Search for the cell housing the specified text and yield its (X, Y) center coordinate. 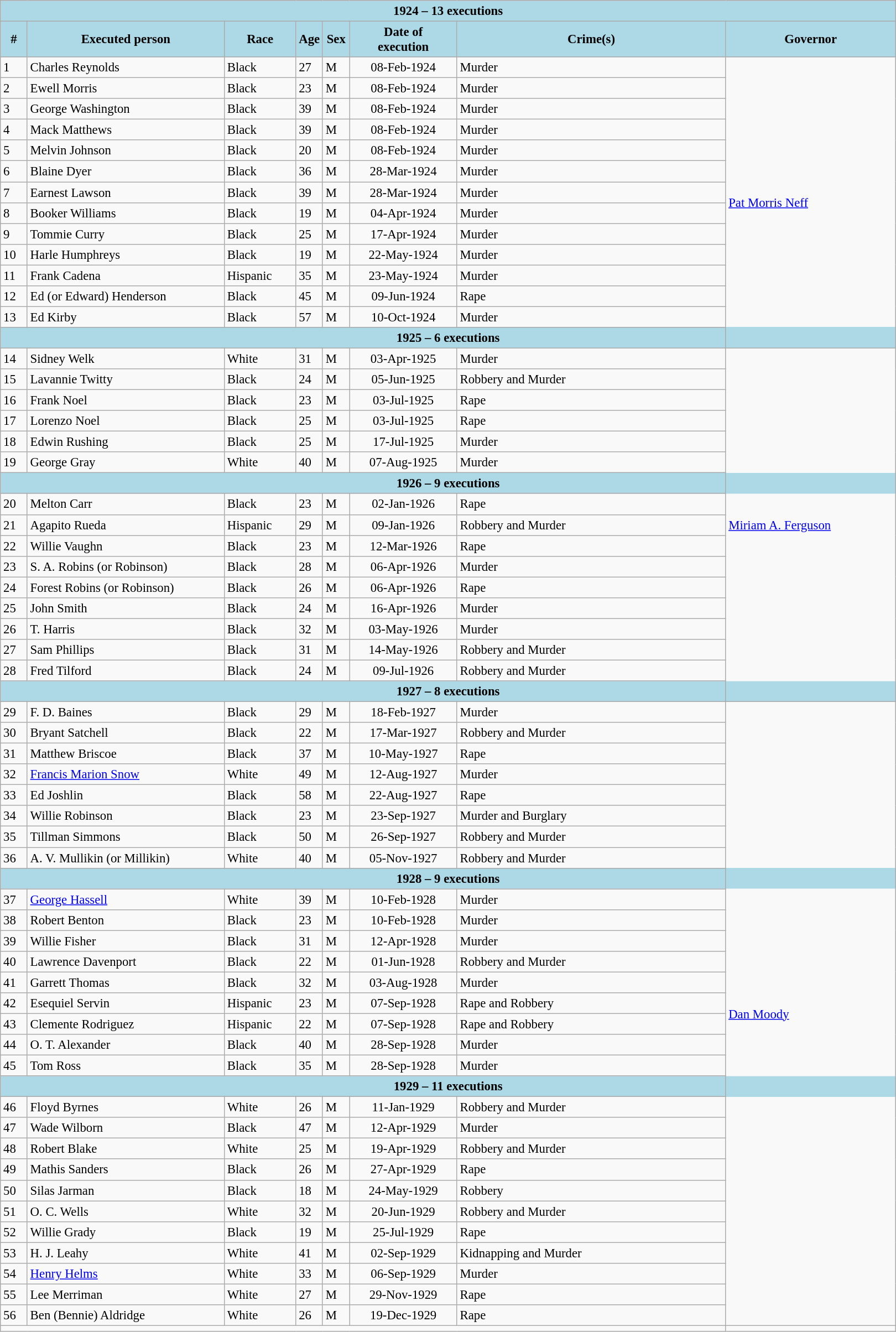
23-May-1924 (403, 275)
Henry Helms (126, 1274)
# (14, 40)
17-Apr-1924 (403, 234)
Frank Cadena (126, 275)
03-May-1926 (403, 629)
05-Nov-1927 (403, 858)
Murder and Burglary (591, 816)
Mack Matthews (126, 130)
02-Jan-1926 (403, 504)
34 (14, 816)
10 (14, 254)
12-Apr-1928 (403, 941)
Ewell Morris (126, 89)
Sam Phillips (126, 650)
12-Mar-1926 (403, 546)
Crime(s) (591, 40)
20-Jun-1929 (403, 1211)
T. Harris (126, 629)
15 (14, 379)
30 (14, 733)
Willie Vaughn (126, 546)
13 (14, 317)
Robbery (591, 1190)
7 (14, 192)
O. C. Wells (126, 1211)
Frank Noel (126, 400)
18-Feb-1927 (403, 712)
03-Aug-1928 (403, 982)
Booker Williams (126, 213)
George Hassell (126, 899)
48 (14, 1149)
44 (14, 1045)
Pat Morris Neff (811, 202)
Date of execution (403, 40)
14 (14, 358)
10-May-1927 (403, 754)
42 (14, 1003)
5 (14, 151)
A. V. Mullikin (or Millikin) (126, 858)
46 (14, 1107)
8 (14, 213)
Kidnapping and Murder (591, 1253)
03-Apr-1925 (403, 358)
1925 – 6 executions (448, 338)
51 (14, 1211)
21 (14, 525)
12-Aug-1927 (403, 774)
52 (14, 1232)
1928 – 9 executions (448, 878)
16-Apr-1926 (403, 608)
Lavannie Twitty (126, 379)
Executed person (126, 40)
55 (14, 1294)
54 (14, 1274)
Forest Robins (or Robinson) (126, 587)
Clemente Rodriguez (126, 1024)
19-Apr-1929 (403, 1149)
24-May-1929 (403, 1190)
Race (260, 40)
56 (14, 1315)
05-Jun-1925 (403, 379)
F. D. Baines (126, 712)
O. T. Alexander (126, 1045)
Esequiel Servin (126, 1003)
Ed Joshlin (126, 795)
Willie Fisher (126, 941)
Mathis Sanders (126, 1170)
3 (14, 109)
Earnest Lawson (126, 192)
04-Apr-1924 (403, 213)
Matthew Briscoe (126, 754)
Robert Blake (126, 1149)
Lorenzo Noel (126, 421)
17-Jul-1925 (403, 442)
Willie Robinson (126, 816)
17-Mar-1927 (403, 733)
Age (310, 40)
1929 – 11 executions (448, 1086)
09-Jan-1926 (403, 525)
Melton Carr (126, 504)
2 (14, 89)
Sidney Welk (126, 358)
09-Jun-1924 (403, 296)
09-Jul-1926 (403, 670)
25-Jul-1929 (403, 1232)
Lawrence Davenport (126, 962)
Tommie Curry (126, 234)
Ben (Bennie) Aldridge (126, 1315)
17 (14, 421)
Agapito Rueda (126, 525)
11 (14, 275)
16 (14, 400)
Sex (336, 40)
Francis Marion Snow (126, 774)
Ed (or Edward) Henderson (126, 296)
53 (14, 1253)
23-Sep-1927 (403, 816)
01-Jun-1928 (403, 962)
Floyd Byrnes (126, 1107)
43 (14, 1024)
George Washington (126, 109)
02-Sep-1929 (403, 1253)
9 (14, 234)
Fred Tilford (126, 670)
26-Sep-1927 (403, 837)
H. J. Leahy (126, 1253)
Wade Wilborn (126, 1128)
06-Sep-1929 (403, 1274)
Miriam A. Ferguson (811, 524)
07-Aug-1925 (403, 462)
1 (14, 67)
12-Apr-1929 (403, 1128)
Robert Benton (126, 920)
38 (14, 920)
Melvin Johnson (126, 151)
Ed Kirby (126, 317)
Silas Jarman (126, 1190)
George Gray (126, 462)
58 (310, 795)
1927 – 8 executions (448, 691)
57 (310, 317)
29-Nov-1929 (403, 1294)
4 (14, 130)
Lee Merriman (126, 1294)
Garrett Thomas (126, 982)
Governor (811, 40)
12 (14, 296)
Bryant Satchell (126, 733)
Tom Ross (126, 1066)
14-May-1926 (403, 650)
Willie Grady (126, 1232)
Charles Reynolds (126, 67)
1924 – 13 executions (448, 11)
Dan Moody (811, 1014)
22-May-1924 (403, 254)
10-Oct-1924 (403, 317)
11-Jan-1929 (403, 1107)
1926 – 9 executions (448, 483)
John Smith (126, 608)
Edwin Rushing (126, 442)
27-Apr-1929 (403, 1170)
S. A. Robins (or Robinson) (126, 566)
19-Dec-1929 (403, 1315)
6 (14, 171)
Harle Humphreys (126, 254)
Blaine Dyer (126, 171)
Tillman Simmons (126, 837)
22-Aug-1927 (403, 795)
